Find where the given text appears and provide that cell's center as (x, y) coordinate. 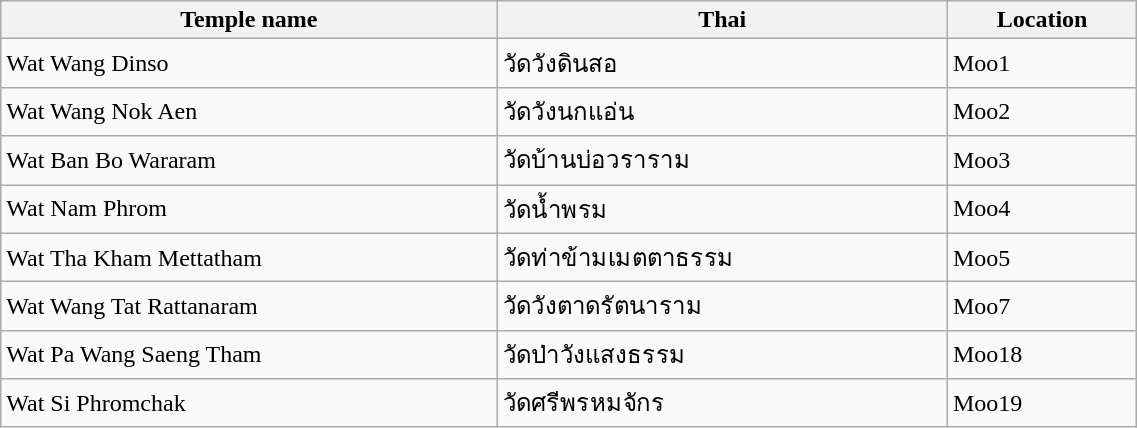
Moo5 (1042, 258)
วัดบ้านบ่อวราราม (722, 160)
Wat Wang Tat Rattanaram (249, 306)
Moo1 (1042, 64)
วัดน้ำพรม (722, 208)
Wat Wang Nok Aen (249, 112)
วัดศรีพรหมจักร (722, 404)
Thai (722, 20)
วัดวังตาดรัตนาราม (722, 306)
Location (1042, 20)
วัดท่าข้ามเมตตาธรรม (722, 258)
Wat Ban Bo Wararam (249, 160)
วัดป่าวังแสงธรรม (722, 354)
Wat Tha Kham Mettatham (249, 258)
Temple name (249, 20)
Moo2 (1042, 112)
Wat Pa Wang Saeng Tham (249, 354)
Wat Wang Dinso (249, 64)
วัดวังนกแอ่น (722, 112)
Wat Nam Phrom (249, 208)
Moo7 (1042, 306)
Wat Si Phromchak (249, 404)
Moo18 (1042, 354)
วัดวังดินสอ (722, 64)
Moo4 (1042, 208)
Moo19 (1042, 404)
Moo3 (1042, 160)
